Provide the [X, Y] coordinate of the cell's center where the given text is located.  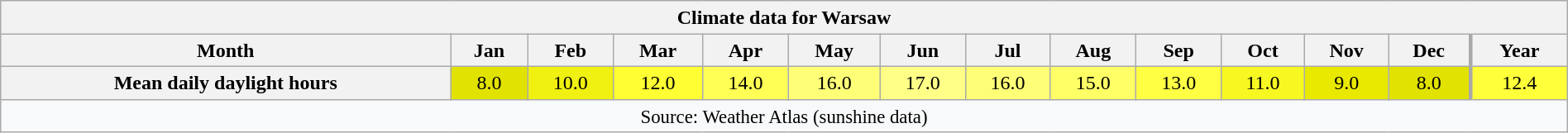
Month [226, 50]
Jun [923, 50]
Source: Weather Atlas (sunshine data) [784, 116]
Mean daily daylight hours [226, 83]
12.4 [1518, 83]
Jul [1007, 50]
Nov [1346, 50]
May [834, 50]
Mar [658, 50]
Aug [1093, 50]
Oct [1264, 50]
17.0 [923, 83]
14.0 [746, 83]
9.0 [1346, 83]
Dec [1429, 50]
12.0 [658, 83]
Apr [746, 50]
Climate data for Warsaw [784, 17]
11.0 [1264, 83]
Feb [571, 50]
Year [1518, 50]
15.0 [1093, 83]
Jan [490, 50]
13.0 [1179, 83]
Sep [1179, 50]
10.0 [571, 83]
